Return [X, Y] of the center of cell containing provided text 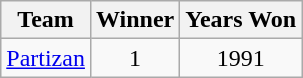
Partizan [46, 58]
1 [134, 58]
Years Won [241, 20]
1991 [241, 58]
Team [46, 20]
Winner [134, 20]
